Pinpoint the cell where the given text exists, returning its (x, y) midpoint coordinate. 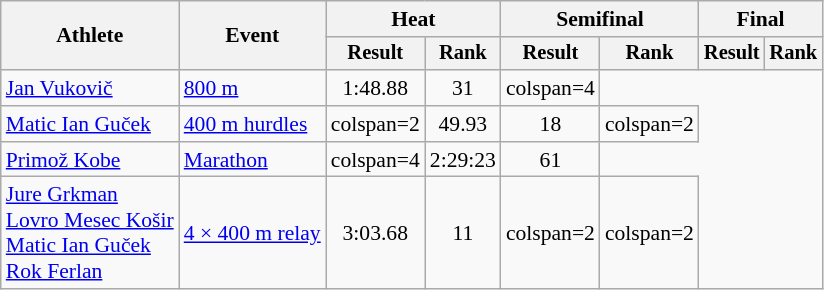
49.93 (463, 124)
Marathon (252, 160)
18 (550, 124)
Heat (414, 19)
1:48.88 (376, 88)
2:29:23 (463, 160)
3:03.68 (376, 233)
Athlete (90, 36)
400 m hurdles (252, 124)
4 × 400 m relay (252, 233)
Jan Vukovič (90, 88)
11 (463, 233)
Matic Ian Guček (90, 124)
Primož Kobe (90, 160)
800 m (252, 88)
Jure Grkman Lovro Mesec Košir Matic Ian Guček Rok Ferlan (90, 233)
Final (760, 19)
61 (550, 160)
31 (463, 88)
Semifinal (600, 19)
Event (252, 36)
